Identify which cell holds the provided text, then report its [x, y] central coordinate. 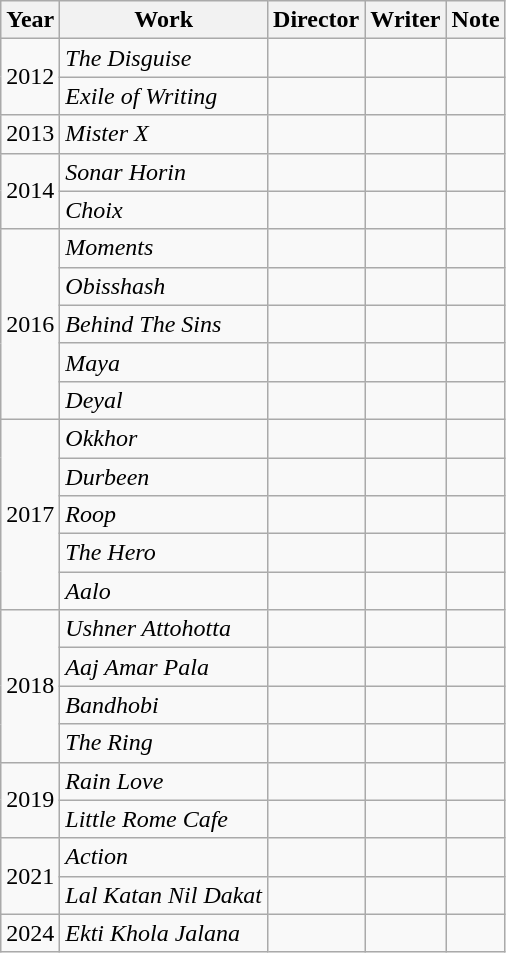
2017 [30, 514]
Choix [164, 210]
Work [164, 20]
Sonar Horin [164, 172]
2016 [30, 324]
Behind The Sins [164, 324]
2021 [30, 876]
Action [164, 857]
Roop [164, 515]
Moments [164, 248]
Note [476, 20]
The Disguise [164, 58]
2018 [30, 686]
2013 [30, 134]
Ekti Khola Jalana [164, 933]
Okkhor [164, 438]
Writer [406, 20]
Deyal [164, 400]
Maya [164, 362]
Year [30, 20]
2014 [30, 191]
Director [316, 20]
The Hero [164, 553]
2012 [30, 77]
Bandhobi [164, 705]
Lal Katan Nil Dakat [164, 895]
2024 [30, 933]
Mister X [164, 134]
2019 [30, 800]
Aaj Amar Pala [164, 667]
Exile of Writing [164, 96]
Rain Love [164, 781]
Obisshash [164, 286]
Ushner Attohotta [164, 629]
The Ring [164, 743]
Little Rome Cafe [164, 819]
Aalo [164, 591]
Durbeen [164, 477]
